Search for the cell housing the specified text and yield its [x, y] center coordinate. 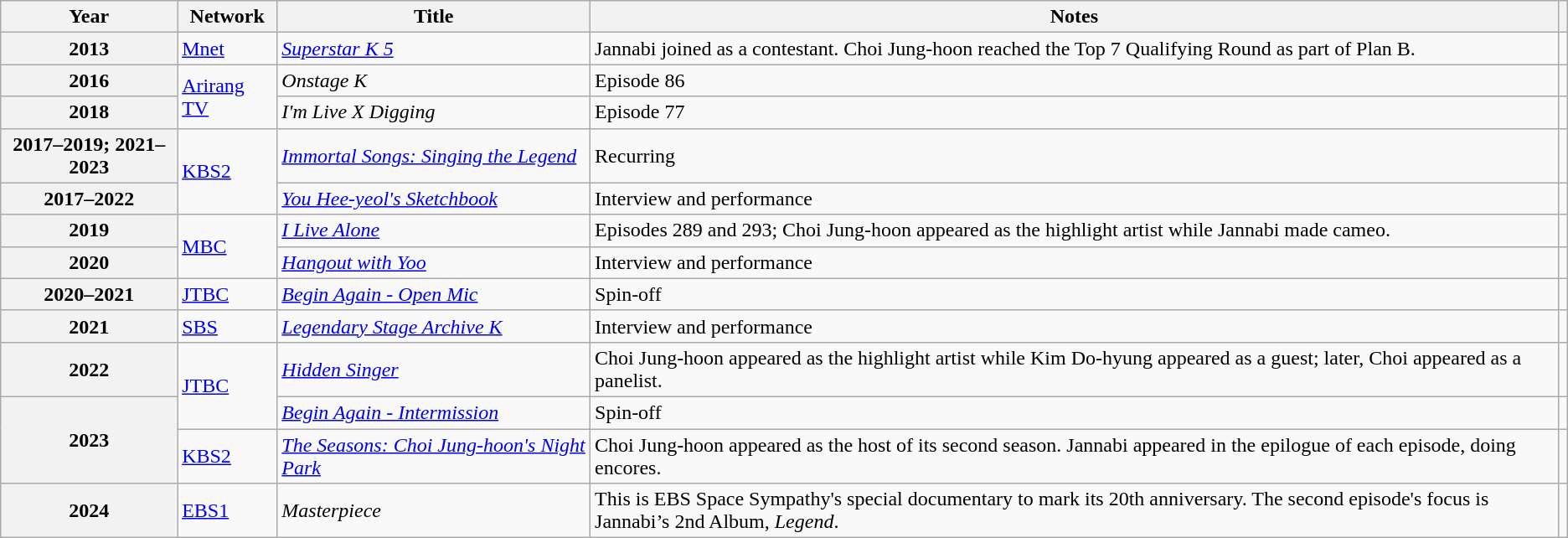
This is EBS Space Sympathy's special documentary to mark its 20th anniversary. The second episode's focus is Jannabi’s 2nd Album, Legend. [1075, 511]
Network [228, 17]
2022 [89, 369]
2018 [89, 112]
EBS1 [228, 511]
Episode 77 [1075, 112]
Episodes 289 and 293; Choi Jung-hoon appeared as the highlight artist while Jannabi made cameo. [1075, 230]
Choi Jung-hoon appeared as the host of its second season. Jannabi appeared in the epilogue of each episode, doing encores. [1075, 456]
2013 [89, 49]
2021 [89, 326]
Mnet [228, 49]
I Live Alone [434, 230]
Jannabi joined as a contestant. Choi Jung-hoon reached the Top 7 Qualifying Round as part of Plan B. [1075, 49]
The Seasons: Choi Jung-hoon's Night Park [434, 456]
2016 [89, 80]
Hidden Singer [434, 369]
You Hee-yeol's Sketchbook [434, 199]
2020 [89, 262]
2020–2021 [89, 294]
SBS [228, 326]
Begin Again - Intermission [434, 412]
Legendary Stage Archive K [434, 326]
Arirang TV [228, 96]
2017–2019; 2021–2023 [89, 156]
2023 [89, 439]
Masterpiece [434, 511]
2019 [89, 230]
2024 [89, 511]
Superstar K 5 [434, 49]
Onstage K [434, 80]
Begin Again - Open Mic [434, 294]
I'm Live X Digging [434, 112]
Immortal Songs: Singing the Legend [434, 156]
Hangout with Yoo [434, 262]
Title [434, 17]
2017–2022 [89, 199]
Recurring [1075, 156]
Year [89, 17]
Notes [1075, 17]
Episode 86 [1075, 80]
Choi Jung-hoon appeared as the highlight artist while Kim Do-hyung appeared as a guest; later, Choi appeared as a panelist. [1075, 369]
MBC [228, 246]
